Detect which cell encompasses the target text, then output its (x, y) center coordinate. 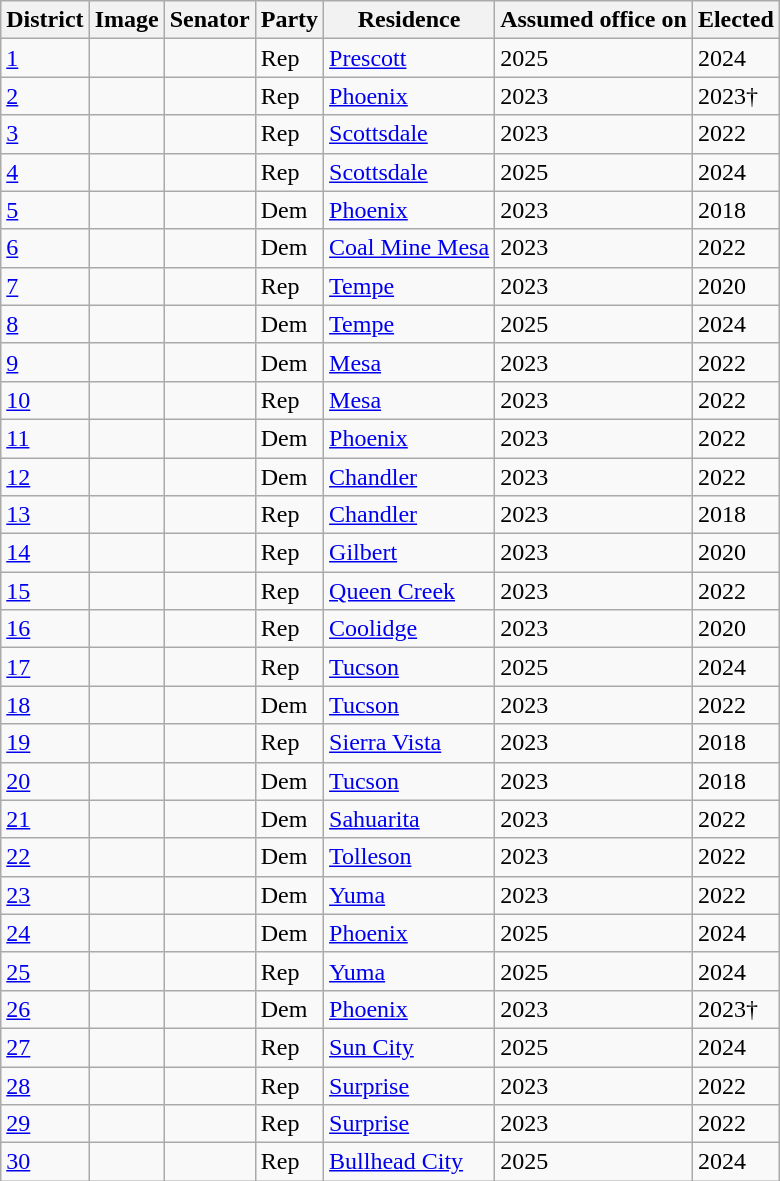
13 (45, 515)
22 (45, 857)
6 (45, 248)
18 (45, 705)
12 (45, 477)
Queen Creek (410, 591)
26 (45, 1009)
Gilbert (410, 553)
21 (45, 819)
23 (45, 895)
11 (45, 438)
Tolleson (410, 857)
4 (45, 172)
Sun City (410, 1047)
9 (45, 362)
Bullhead City (410, 1162)
3 (45, 134)
19 (45, 743)
24 (45, 933)
Senator (210, 20)
5 (45, 210)
Image (126, 20)
Assumed office on (594, 20)
2 (45, 96)
29 (45, 1124)
Coal Mine Mesa (410, 248)
14 (45, 553)
Sierra Vista (410, 743)
20 (45, 781)
Prescott (410, 58)
Sahuarita (410, 819)
8 (45, 324)
27 (45, 1047)
1 (45, 58)
16 (45, 629)
District (45, 20)
Coolidge (410, 629)
25 (45, 971)
30 (45, 1162)
15 (45, 591)
17 (45, 667)
Party (289, 20)
10 (45, 400)
28 (45, 1085)
Elected (736, 20)
Residence (410, 20)
7 (45, 286)
